Identify which cell holds the provided text, then report its [X, Y] central coordinate. 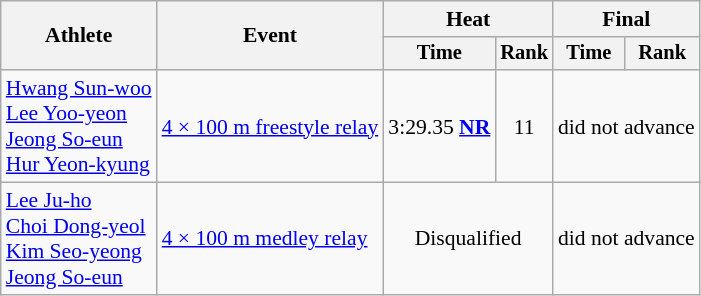
Hwang Sun-wooLee Yoo-yeon Jeong So-eun Hur Yeon-kyung [79, 126]
Disqualified [468, 239]
4 × 100 m freestyle relay [270, 126]
11 [524, 126]
4 × 100 m medley relay [270, 239]
3:29.35 NR [439, 126]
Heat [468, 19]
Athlete [79, 36]
Event [270, 36]
Final [626, 19]
Lee Ju-hoChoi Dong-yeol Kim Seo-yeongJeong So-eun [79, 239]
